Return the (X, Y) coordinate for the center point of the cell that contains the specified text.  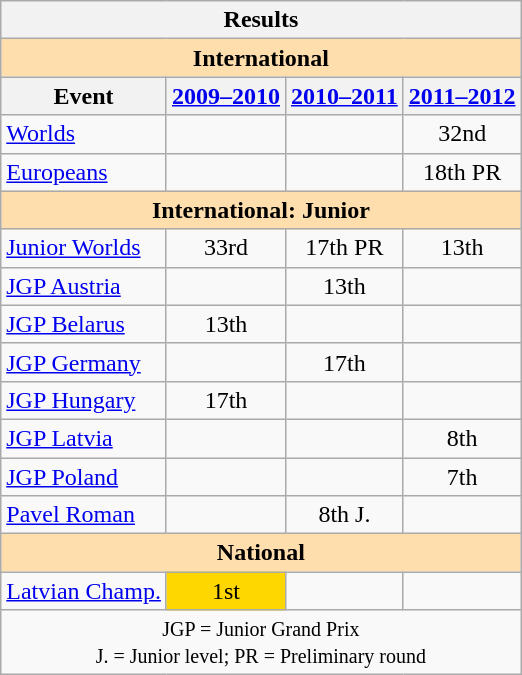
Worlds (84, 134)
32nd (462, 134)
Results (261, 20)
JGP Latvia (84, 438)
National (261, 553)
33rd (226, 248)
2011–2012 (462, 96)
17th PR (345, 248)
2010–2011 (345, 96)
JGP Belarus (84, 324)
JGP Hungary (84, 400)
8th J. (345, 515)
Pavel Roman (84, 515)
8th (462, 438)
JGP Poland (84, 477)
International (261, 58)
7th (462, 477)
JGP Austria (84, 286)
Europeans (84, 172)
1st (226, 591)
Latvian Champ. (84, 591)
18th PR (462, 172)
JGP Germany (84, 362)
Event (84, 96)
2009–2010 (226, 96)
JGP = Junior Grand Prix J. = Junior level; PR = Preliminary round (261, 642)
Junior Worlds (84, 248)
International: Junior (261, 210)
